Output the [X, Y] coordinate of the center of the cell containing the given text.  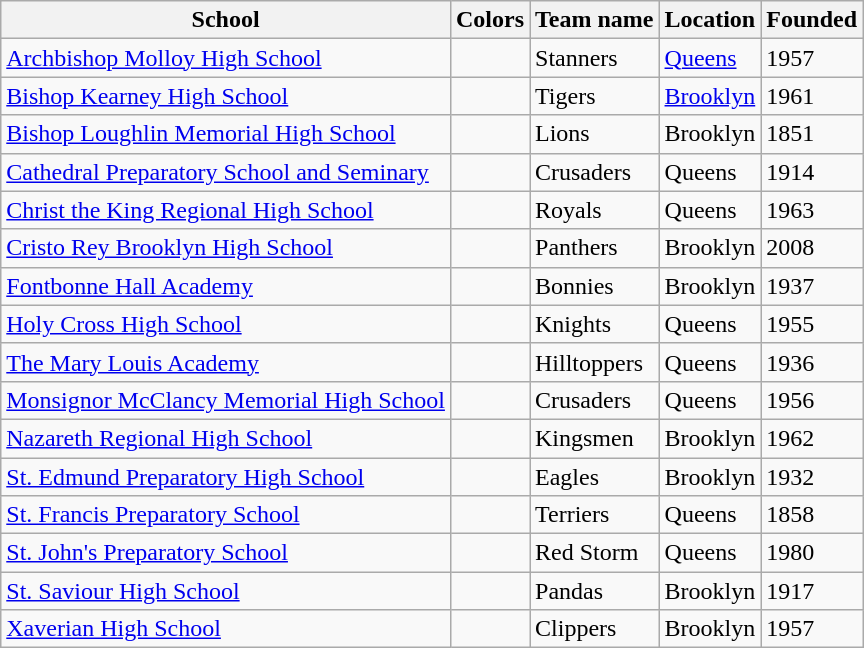
Location [710, 20]
Tigers [595, 96]
Lions [595, 134]
1962 [812, 438]
Cathedral Preparatory School and Seminary [226, 172]
Eagles [595, 477]
Bonnies [595, 286]
Red Storm [595, 553]
1961 [812, 96]
Colors [490, 20]
Stanners [595, 58]
Pandas [595, 591]
Knights [595, 324]
Panthers [595, 248]
Hilltoppers [595, 362]
1937 [812, 286]
Clippers [595, 629]
1858 [812, 515]
Holy Cross High School [226, 324]
1917 [812, 591]
St. Saviour High School [226, 591]
Kingsmen [595, 438]
Archbishop Molloy High School [226, 58]
Bishop Loughlin Memorial High School [226, 134]
Team name [595, 20]
Terriers [595, 515]
St. Francis Preparatory School [226, 515]
1980 [812, 553]
1956 [812, 400]
Fontbonne Hall Academy [226, 286]
1955 [812, 324]
Monsignor McClancy Memorial High School [226, 400]
1914 [812, 172]
St. John's Preparatory School [226, 553]
Royals [595, 210]
Nazareth Regional High School [226, 438]
The Mary Louis Academy [226, 362]
Xaverian High School [226, 629]
2008 [812, 248]
Christ the King Regional High School [226, 210]
1963 [812, 210]
St. Edmund Preparatory High School [226, 477]
1936 [812, 362]
Bishop Kearney High School [226, 96]
Founded [812, 20]
Cristo Rey Brooklyn High School [226, 248]
1851 [812, 134]
1932 [812, 477]
School [226, 20]
